For the text-containing cell, return its midpoint in (X, Y) coordinate format. 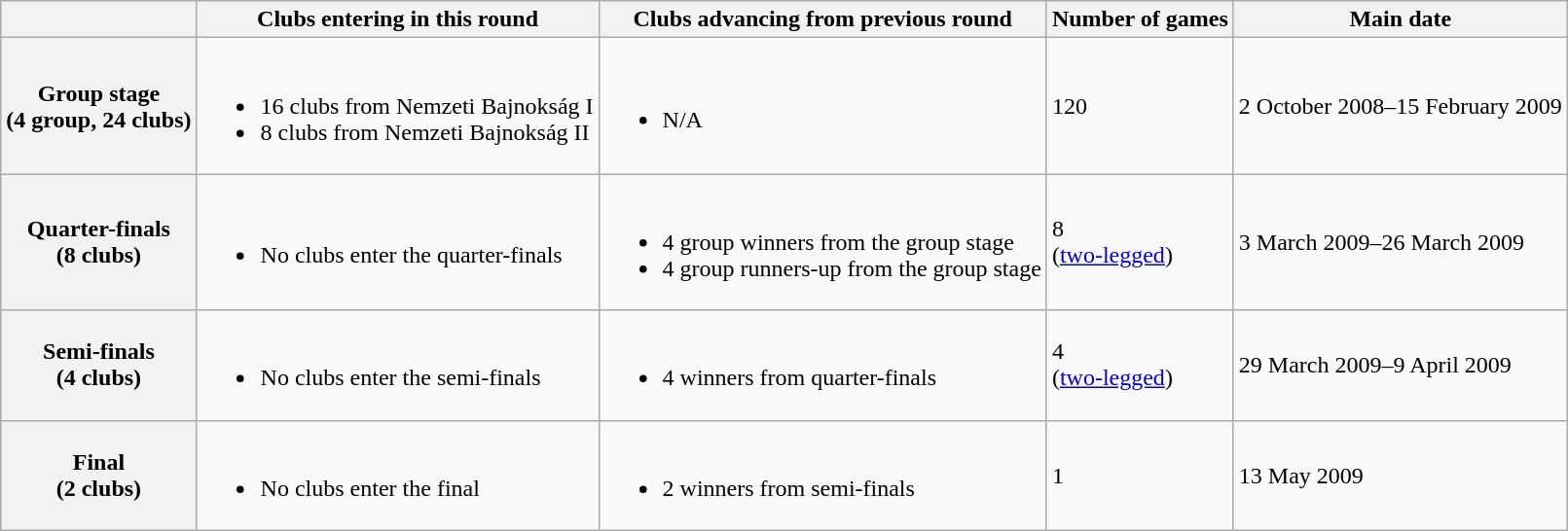
1 (1140, 475)
16 clubs from Nemzeti Bajnokság I8 clubs from Nemzeti Bajnokság II (397, 106)
Final(2 clubs) (99, 475)
Clubs entering in this round (397, 19)
Number of games (1140, 19)
Group stage(4 group, 24 clubs) (99, 106)
2 October 2008–15 February 2009 (1400, 106)
4(two-legged) (1140, 366)
Clubs advancing from previous round (822, 19)
3 March 2009–26 March 2009 (1400, 242)
N/A (822, 106)
120 (1140, 106)
Semi-finals(4 clubs) (99, 366)
29 March 2009–9 April 2009 (1400, 366)
13 May 2009 (1400, 475)
2 winners from semi-finals (822, 475)
No clubs enter the semi-finals (397, 366)
4 winners from quarter-finals (822, 366)
Main date (1400, 19)
4 group winners from the group stage4 group runners-up from the group stage (822, 242)
Quarter-finals(8 clubs) (99, 242)
No clubs enter the final (397, 475)
No clubs enter the quarter-finals (397, 242)
8(two-legged) (1140, 242)
